Search for the cell housing the specified text and yield its (X, Y) center coordinate. 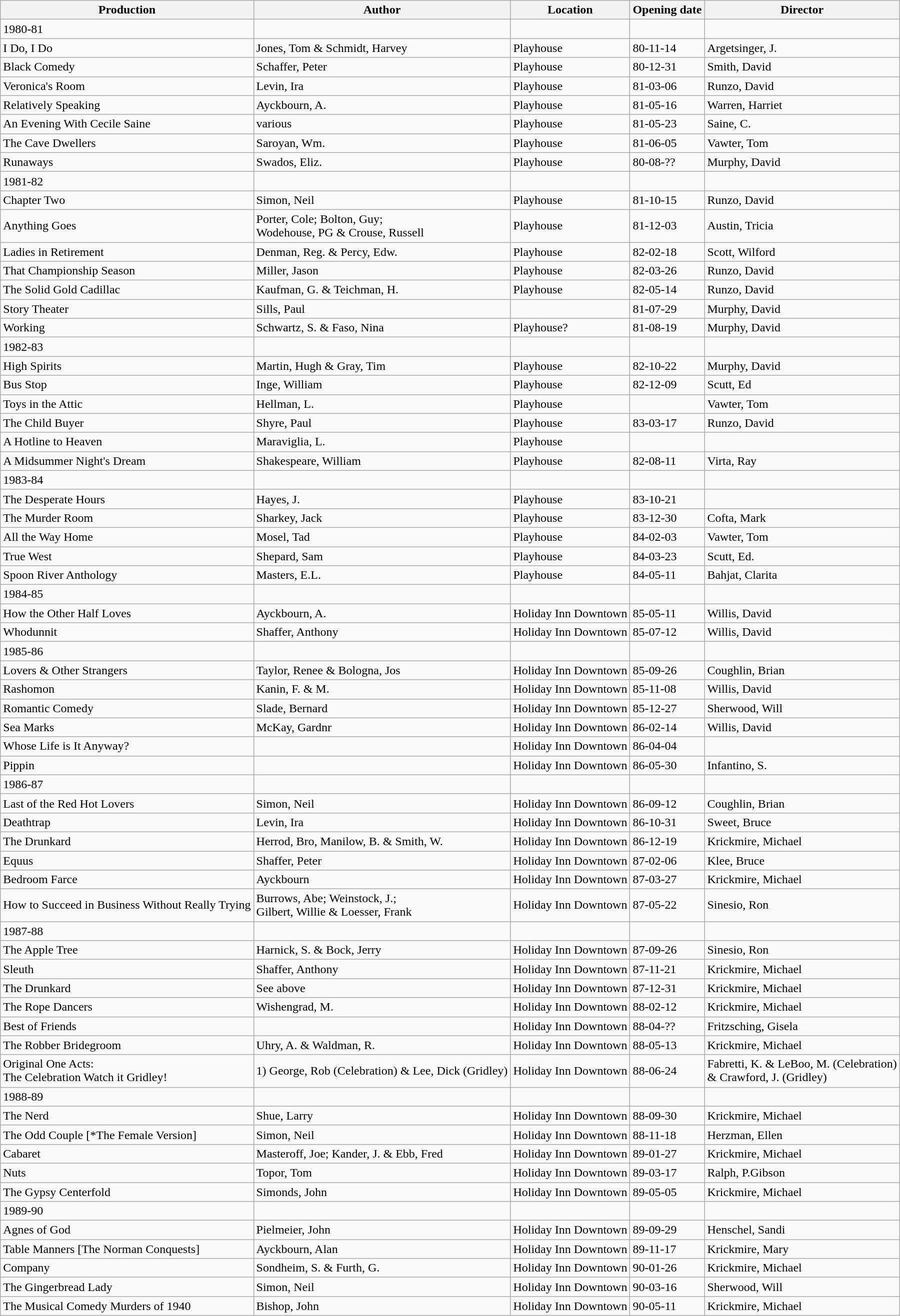
80-11-14 (667, 48)
Production (127, 10)
Harnick, S. & Bock, Jerry (382, 950)
88-05-13 (667, 1045)
Sondheim, S. & Furth, G. (382, 1268)
An Evening With Cecile Saine (127, 124)
86-04-04 (667, 746)
81-05-16 (667, 105)
Masteroff, Joe; Kander, J. & Ebb, Fred (382, 1154)
Maraviglia, L. (382, 442)
Hellman, L. (382, 404)
88-11-18 (667, 1135)
Whodunnit (127, 632)
Chapter Two (127, 200)
85-07-12 (667, 632)
87-11-21 (667, 969)
80-08-?? (667, 162)
88-02-12 (667, 1007)
Shue, Larry (382, 1116)
Relatively Speaking (127, 105)
Herzman, Ellen (802, 1135)
Author (382, 10)
Shakespeare, William (382, 461)
The Nerd (127, 1116)
Spoon River Anthology (127, 575)
1984-85 (127, 594)
Toys in the Attic (127, 404)
Jones, Tom & Schmidt, Harvey (382, 48)
84-03-23 (667, 556)
1986-87 (127, 784)
88-09-30 (667, 1116)
82-02-18 (667, 251)
80-12-31 (667, 67)
86-12-19 (667, 841)
How the Other Half Loves (127, 613)
A Hotline to Heaven (127, 442)
1982-83 (127, 347)
88-06-24 (667, 1071)
Pippin (127, 765)
81-06-05 (667, 143)
Inge, William (382, 385)
82-05-14 (667, 290)
Simonds, John (382, 1192)
87-09-26 (667, 950)
1989-90 (127, 1211)
Last of the Red Hot Lovers (127, 803)
The Rope Dancers (127, 1007)
Pielmeier, John (382, 1230)
Shyre, Paul (382, 423)
81-08-19 (667, 328)
Taylor, Renee & Bologna, Jos (382, 670)
Uhry, A. & Waldman, R. (382, 1045)
Krickmire, Mary (802, 1249)
87-12-31 (667, 988)
Sleuth (127, 969)
Sharkey, Jack (382, 518)
The Solid Gold Cadillac (127, 290)
The Child Buyer (127, 423)
Kanin, F. & M. (382, 689)
Equus (127, 860)
90-01-26 (667, 1268)
88-04-?? (667, 1026)
87-02-06 (667, 860)
Porter, Cole; Bolton, Guy;Wodehouse, PG & Crouse, Russell (382, 226)
Infantino, S. (802, 765)
Story Theater (127, 309)
Hayes, J. (382, 499)
See above (382, 988)
90-05-11 (667, 1306)
1981-82 (127, 181)
82-12-09 (667, 385)
86-10-31 (667, 822)
Company (127, 1268)
Runaways (127, 162)
81-07-29 (667, 309)
The Murder Room (127, 518)
85-11-08 (667, 689)
87-05-22 (667, 906)
Cofta, Mark (802, 518)
85-09-26 (667, 670)
Rashomon (127, 689)
Shaffer, Peter (382, 860)
1985-86 (127, 651)
Scott, Wilford (802, 251)
Romantic Comedy (127, 708)
Bahjat, Clarita (802, 575)
The Robber Bridegroom (127, 1045)
Burrows, Abe; Weinstock, J.;Gilbert, Willie & Loesser, Frank (382, 906)
Whose Life is It Anyway? (127, 746)
I Do, I Do (127, 48)
The Musical Comedy Murders of 1940 (127, 1306)
84-02-03 (667, 537)
1) George, Rob (Celebration) & Lee, Dick (Gridley) (382, 1071)
The Gypsy Centerfold (127, 1192)
Scutt, Ed. (802, 556)
That Championship Season (127, 271)
Austin, Tricia (802, 226)
A Midsummer Night's Dream (127, 461)
87-03-27 (667, 880)
Fabretti, K. & LeBoo, M. (Celebration)& Crawford, J. (Gridley) (802, 1071)
Bus Stop (127, 385)
Topor, Tom (382, 1173)
85-05-11 (667, 613)
82-08-11 (667, 461)
Kaufman, G. & Teichman, H. (382, 290)
1980-81 (127, 29)
Opening date (667, 10)
Slade, Bernard (382, 708)
Ayckbourn (382, 880)
The Gingerbread Lady (127, 1287)
Cabaret (127, 1154)
Henschel, Sandi (802, 1230)
89-11-17 (667, 1249)
Table Manners [The Norman Conquests] (127, 1249)
How to Succeed in Business Without Really Trying (127, 906)
Director (802, 10)
Denman, Reg. & Percy, Edw. (382, 251)
81-12-03 (667, 226)
85-12-27 (667, 708)
Schaffer, Peter (382, 67)
89-03-17 (667, 1173)
The Desperate Hours (127, 499)
Agnes of God (127, 1230)
Original One Acts:The Celebration Watch it Gridley! (127, 1071)
Sweet, Bruce (802, 822)
The Cave Dwellers (127, 143)
Swados, Eliz. (382, 162)
various (382, 124)
Virta, Ray (802, 461)
83-03-17 (667, 423)
Masters, E.L. (382, 575)
Deathtrap (127, 822)
1983-84 (127, 480)
All the Way Home (127, 537)
Veronica's Room (127, 86)
Saine, C. (802, 124)
1988-89 (127, 1097)
Warren, Harriet (802, 105)
81-03-06 (667, 86)
Smith, David (802, 67)
Sills, Paul (382, 309)
Nuts (127, 1173)
Klee, Bruce (802, 860)
Location (570, 10)
Ayckbourn, Alan (382, 1249)
Saroyan, Wm. (382, 143)
The Apple Tree (127, 950)
Wishengrad, M. (382, 1007)
Sea Marks (127, 727)
Scutt, Ed (802, 385)
Argetsinger, J. (802, 48)
84-05-11 (667, 575)
81-10-15 (667, 200)
86-05-30 (667, 765)
86-09-12 (667, 803)
89-01-27 (667, 1154)
81-05-23 (667, 124)
83-10-21 (667, 499)
True West (127, 556)
Mosel, Tad (382, 537)
McKay, Gardnr (382, 727)
89-05-05 (667, 1192)
82-10-22 (667, 366)
The Odd Couple [*The Female Version] (127, 1135)
Working (127, 328)
Anything Goes (127, 226)
90-03-16 (667, 1287)
86-02-14 (667, 727)
Herrod, Bro, Manilow, B. & Smith, W. (382, 841)
Bishop, John (382, 1306)
Ralph, P.Gibson (802, 1173)
Lovers & Other Strangers (127, 670)
Shepard, Sam (382, 556)
Ladies in Retirement (127, 251)
82-03-26 (667, 271)
Best of Friends (127, 1026)
Fritzsching, Gisela (802, 1026)
Schwartz, S. & Faso, Nina (382, 328)
High Spirits (127, 366)
Playhouse? (570, 328)
Bedroom Farce (127, 880)
Martin, Hugh & Gray, Tim (382, 366)
89-09-29 (667, 1230)
1987-88 (127, 931)
Miller, Jason (382, 271)
83-12-30 (667, 518)
Black Comedy (127, 67)
